Identify which cell holds the provided text, then report its [X, Y] central coordinate. 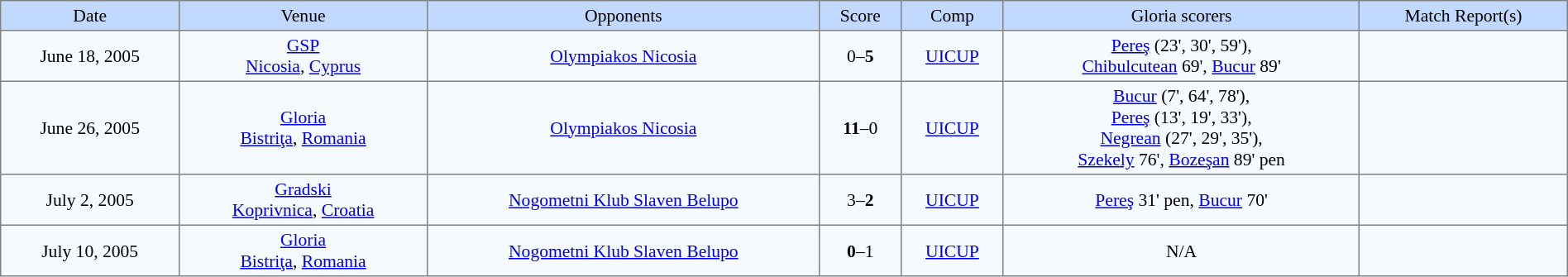
11–0 [860, 127]
Bucur (7', 64', 78'), Pereş (13', 19', 33'),Negrean (27', 29', 35'),Szekely 76', Bozeşan 89' pen [1181, 127]
Gloria scorers [1181, 16]
June 18, 2005 [90, 56]
Score [860, 16]
July 10, 2005 [90, 251]
Opponents [624, 16]
June 26, 2005 [90, 127]
Pereş 31' pen, Bucur 70' [1181, 200]
3–2 [860, 200]
N/A [1181, 251]
Pereş (23', 30', 59'), Chibulcutean 69', Bucur 89' [1181, 56]
July 2, 2005 [90, 200]
GSPNicosia, Cyprus [304, 56]
Venue [304, 16]
Date [90, 16]
Match Report(s) [1464, 16]
GradskiKoprivnica, Croatia [304, 200]
0–1 [860, 251]
Comp [952, 16]
0–5 [860, 56]
